Identify which cell holds the provided text, then report its (X, Y) central coordinate. 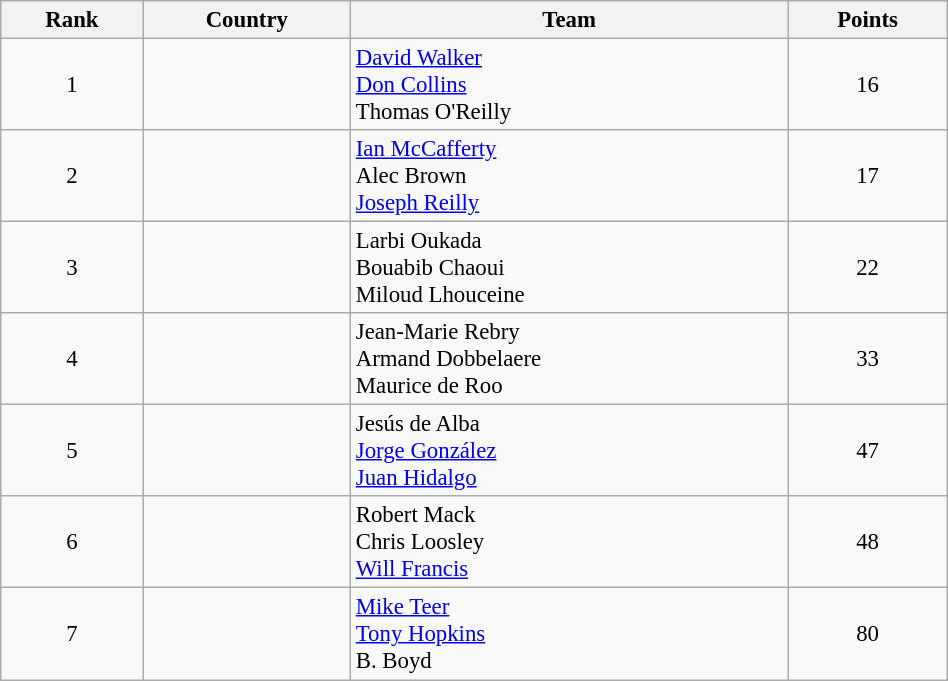
6 (72, 542)
47 (868, 451)
Mike TeerTony HopkinsB. Boyd (568, 634)
Country (246, 20)
Ian McCaffertyAlec BrownJoseph Reilly (568, 176)
7 (72, 634)
22 (868, 268)
3 (72, 268)
Jean-Marie RebryArmand DobbelaereMaurice de Roo (568, 359)
Larbi OukadaBouabib ChaouiMiloud Lhouceine (568, 268)
16 (868, 85)
Jesús de AlbaJorge GonzálezJuan Hidalgo (568, 451)
Points (868, 20)
1 (72, 85)
33 (868, 359)
4 (72, 359)
David WalkerDon CollinsThomas O'Reilly (568, 85)
2 (72, 176)
Robert MackChris LoosleyWill Francis (568, 542)
80 (868, 634)
5 (72, 451)
48 (868, 542)
17 (868, 176)
Team (568, 20)
Rank (72, 20)
